Detect which cell encompasses the target text, then output its (x, y) center coordinate. 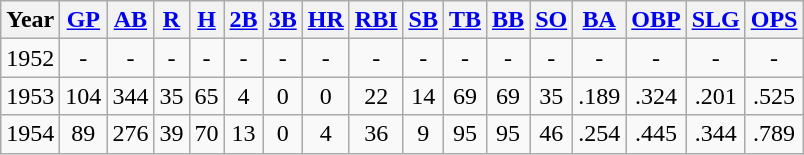
SO (552, 20)
36 (376, 134)
Year (30, 20)
344 (130, 96)
89 (84, 134)
.344 (716, 134)
14 (423, 96)
OBP (656, 20)
.445 (656, 134)
TB (464, 20)
SLG (716, 20)
R (172, 20)
1954 (30, 134)
BB (508, 20)
.201 (716, 96)
39 (172, 134)
.189 (600, 96)
3B (282, 20)
1953 (30, 96)
H (206, 20)
65 (206, 96)
.789 (774, 134)
1952 (30, 58)
AB (130, 20)
BA (600, 20)
HR (326, 20)
70 (206, 134)
9 (423, 134)
13 (244, 134)
22 (376, 96)
2B (244, 20)
SB (423, 20)
46 (552, 134)
OPS (774, 20)
GP (84, 20)
104 (84, 96)
RBI (376, 20)
.324 (656, 96)
.254 (600, 134)
.525 (774, 96)
276 (130, 134)
